Scan for the cell matching the given text and deliver its (X, Y) coordinate at center. 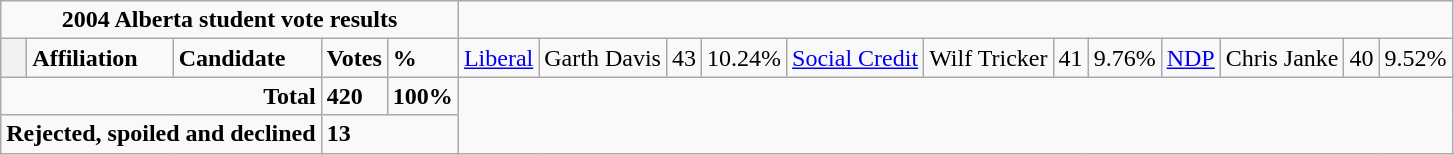
Wilf Tricker (988, 58)
10.24% (744, 58)
43 (684, 58)
Votes (354, 58)
% (422, 58)
100% (422, 96)
NDP (1190, 58)
Total (161, 96)
Affiliation (100, 58)
Rejected, spoiled and declined (161, 134)
Social Credit (856, 58)
41 (1070, 58)
40 (1362, 58)
420 (354, 96)
Chris Janke (1282, 58)
9.76% (1124, 58)
2004 Alberta student vote results (230, 20)
9.52% (1416, 58)
Liberal (498, 58)
Candidate (247, 58)
Garth Davis (603, 58)
13 (390, 134)
